Output the (x, y) coordinate of the center of the cell containing the given text.  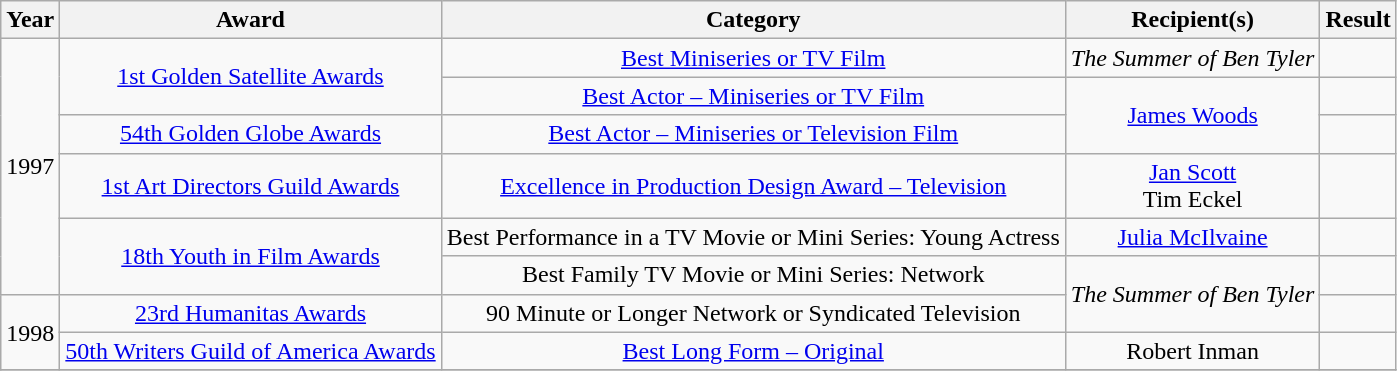
Best Long Form – Original (753, 351)
Best Miniseries or TV Film (753, 58)
54th Golden Globe Awards (250, 134)
18th Youth in Film Awards (250, 256)
1997 (30, 166)
Best Actor – Miniseries or TV Film (753, 96)
Category (753, 20)
50th Writers Guild of America Awards (250, 351)
Robert Inman (1192, 351)
Julia McIlvaine (1192, 237)
Excellence in Production Design Award – Television (753, 186)
1st Art Directors Guild Awards (250, 186)
Jan Scott Tim Eckel (1192, 186)
Recipient(s) (1192, 20)
Best Actor – Miniseries or Television Film (753, 134)
23rd Humanitas Awards (250, 313)
1st Golden Satellite Awards (250, 77)
James Woods (1192, 115)
90 Minute or Longer Network or Syndicated Television (753, 313)
Best Family TV Movie or Mini Series: Network (753, 275)
Best Performance in a TV Movie or Mini Series: Young Actress (753, 237)
Year (30, 20)
Award (250, 20)
1998 (30, 332)
Result (1358, 20)
